Extract the [x, y] coordinate from the center of the cell holding the provided text.  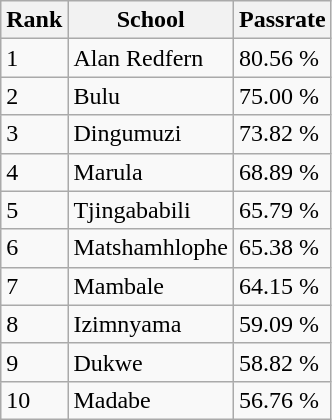
5 [34, 210]
Marula [151, 172]
58.82 % [283, 362]
10 [34, 400]
64.15 % [283, 286]
65.79 % [283, 210]
68.89 % [283, 172]
Rank [34, 20]
6 [34, 248]
1 [34, 58]
75.00 % [283, 96]
56.76 % [283, 400]
73.82 % [283, 134]
School [151, 20]
Bulu [151, 96]
Matshamhlophe [151, 248]
4 [34, 172]
9 [34, 362]
65.38 % [283, 248]
7 [34, 286]
Mambale [151, 286]
80.56 % [283, 58]
Madabe [151, 400]
Passrate [283, 20]
Dukwe [151, 362]
Dingumuzi [151, 134]
3 [34, 134]
2 [34, 96]
Izimnyama [151, 324]
59.09 % [283, 324]
Tjingababili [151, 210]
Alan Redfern [151, 58]
8 [34, 324]
